Return the (x, y) coordinate for the center point of the cell that contains the specified text.  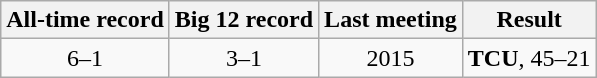
All-time record (86, 20)
3–1 (244, 58)
2015 (391, 58)
Big 12 record (244, 20)
6–1 (86, 58)
TCU, 45–21 (529, 58)
Result (529, 20)
Last meeting (391, 20)
